Identify which cell holds the provided text, then report its [x, y] central coordinate. 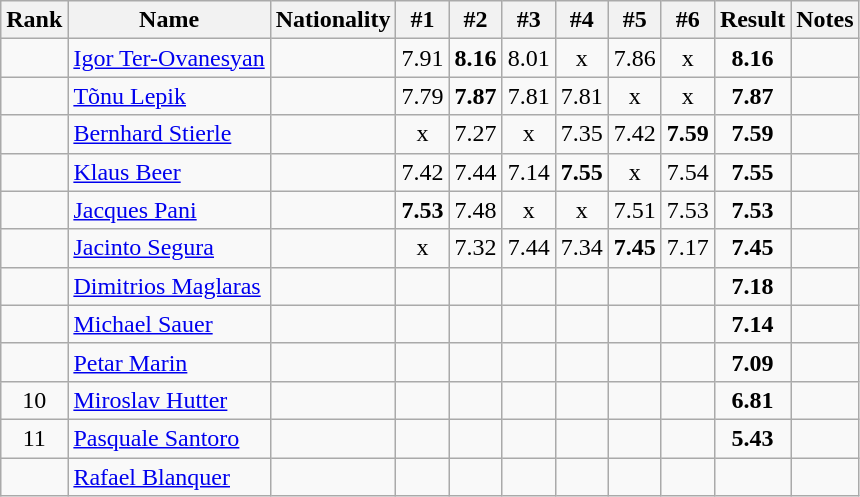
7.51 [634, 210]
#6 [688, 20]
6.81 [752, 400]
#2 [476, 20]
7.79 [422, 96]
Michael Sauer [169, 324]
7.34 [582, 248]
Igor Ter-Ovanesyan [169, 58]
Jacinto Segura [169, 248]
7.35 [582, 134]
Petar Marin [169, 362]
Miroslav Hutter [169, 400]
Tõnu Lepik [169, 96]
8.01 [528, 58]
7.18 [752, 286]
Bernhard Stierle [169, 134]
Rank [34, 20]
7.09 [752, 362]
5.43 [752, 438]
11 [34, 438]
#3 [528, 20]
7.48 [476, 210]
#5 [634, 20]
7.27 [476, 134]
7.32 [476, 248]
Klaus Beer [169, 172]
Notes [825, 20]
7.54 [688, 172]
7.91 [422, 58]
7.86 [634, 58]
Pasquale Santoro [169, 438]
10 [34, 400]
Nationality [333, 20]
Result [752, 20]
#1 [422, 20]
7.17 [688, 248]
Jacques Pani [169, 210]
Name [169, 20]
Rafael Blanquer [169, 477]
Dimitrios Maglaras [169, 286]
#4 [582, 20]
